Identify which cell holds the provided text, then report its [x, y] central coordinate. 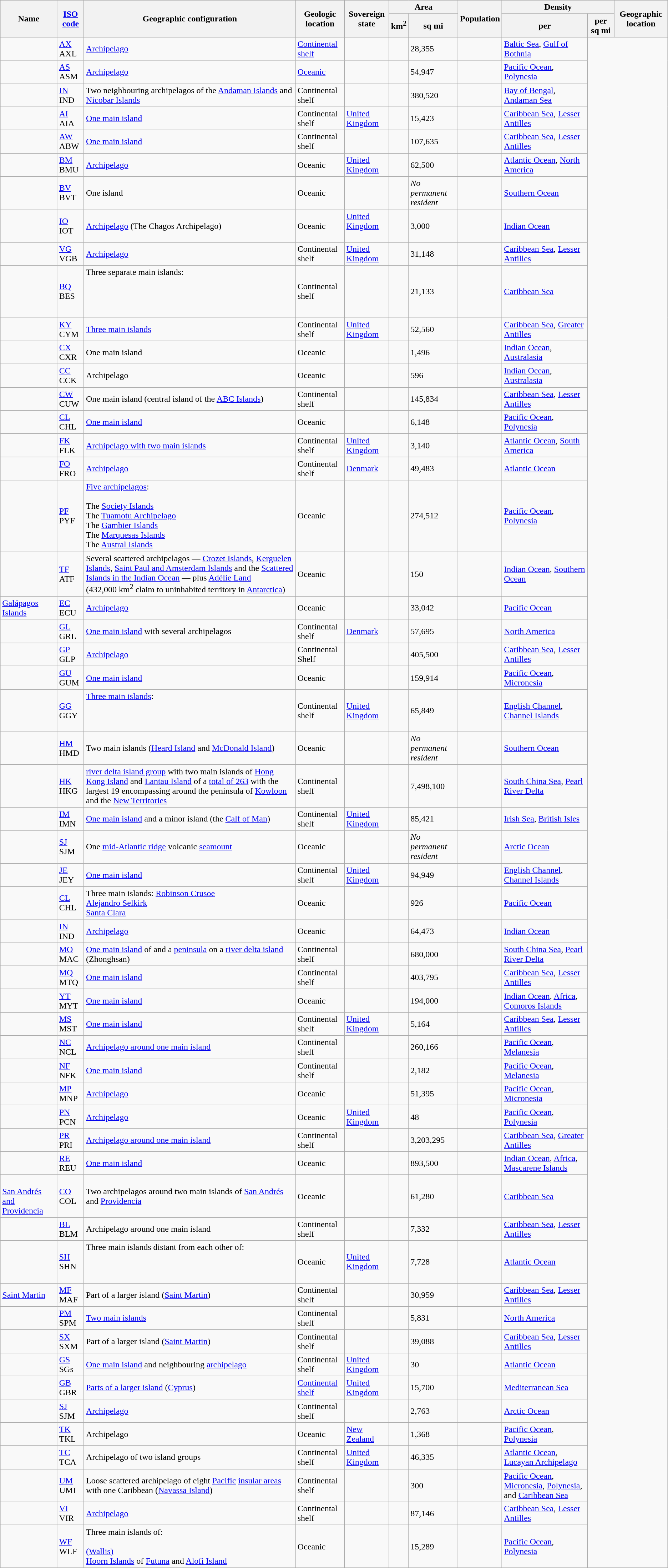
274,512 [433, 516]
107,635 [433, 141]
IMIMN [71, 819]
AXAXL [71, 49]
Parts of a larger island (Cyprus) [190, 1387]
30 [433, 1365]
AIAIA [71, 119]
BVBVT [71, 193]
Atlantic Ocean, Lucayan Archipelago [545, 1457]
5,831 [433, 1318]
Archipelago (The Chagos Archipelago) [190, 226]
Archipelago of two island groups [190, 1457]
52,560 [433, 329]
Atlantic Ocean, North America [545, 165]
WFWLF [71, 1547]
Indian Ocean, Southern Ocean [545, 574]
Two archipelagos around two main islands of San Andrés and Providencia [190, 1196]
31,148 [433, 253]
15,700 [433, 1387]
Geologic location [320, 19]
GUGUM [71, 678]
403,795 [433, 978]
Sovereign state [367, 19]
Two main islands (Heard Island and McDonald Island) [190, 748]
61,280 [433, 1196]
65,849 [433, 710]
FOFRO [71, 468]
3,203,295 [433, 1140]
KYCYM [71, 329]
HKHKG [71, 786]
7,728 [433, 1262]
AWABW [71, 141]
New Zealand [367, 1434]
Archipelago with two main islands [190, 446]
Atlantic Ocean, South America [545, 446]
7,498,100 [433, 786]
MFMAF [71, 1295]
893,500 [433, 1163]
SXSXM [71, 1341]
Name [29, 19]
46,335 [433, 1457]
Indian Ocean, Africa, Comoros Islands [545, 1000]
33,042 [433, 608]
21,133 [433, 291]
Indian Ocean, Africa, Mascarene Islands [545, 1163]
COCOL [71, 1196]
Geographic location [641, 19]
VIVIR [71, 1514]
145,834 [433, 399]
Two neighbouring archipelagos of the Andaman Islands and Nicobar Islands [190, 95]
per sq mi [601, 26]
2,763 [433, 1411]
MSMST [71, 1024]
per [545, 26]
Three main islands: [190, 710]
596 [433, 376]
7,332 [433, 1229]
One main island with several archipelagos [190, 631]
3,140 [433, 446]
300 [433, 1486]
Population [480, 19]
39,088 [433, 1341]
Saint Martin [29, 1295]
sq mi [433, 26]
One main island and a minor island (the Calf of Man) [190, 819]
54,947 [433, 72]
BMBMU [71, 165]
IOIOT [71, 226]
2,182 [433, 1070]
Irish Sea, British Isles [545, 819]
TKTKL [71, 1434]
ASASM [71, 72]
49,483 [433, 468]
64,473 [433, 931]
Density [558, 7]
Loose scattered archipelago of eight Pacific insular areas with one Caribbean (Navassa Island) [190, 1486]
UMUMI [71, 1486]
15,423 [433, 119]
62,500 [433, 165]
CCCCK [71, 376]
87,146 [433, 1514]
30,959 [433, 1295]
Mediterranean Sea [545, 1387]
Continental Shelf [320, 655]
Bay of Bengal, Andaman Sea [545, 95]
GSSGs [71, 1365]
48 [433, 1117]
One main island (central island of the ABC Islands) [190, 399]
Three main islands [190, 329]
150 [433, 574]
Pacific Ocean, Micronesia, Polynesia, and Caribbean Sea [545, 1486]
15,289 [433, 1547]
680,000 [433, 954]
CWCUW [71, 399]
ISO code [71, 19]
380,520 [433, 95]
51,395 [433, 1094]
GBGBR [71, 1387]
926 [433, 903]
6,148 [433, 422]
1,496 [433, 353]
28,355 [433, 49]
GLGRL [71, 631]
HMHMD [71, 748]
TFATF [71, 574]
1,368 [433, 1434]
One main island and neighbouring archipelago [190, 1365]
One island [190, 193]
San Andrés and Providencia [29, 1196]
3,000 [433, 226]
MOMAC [71, 954]
SHSHN [71, 1262]
One main island of and a peninsula on a river delta island (Zhonghsan) [190, 954]
CXCXR [71, 353]
GPGLP [71, 655]
One mid-Atlantic ridge volcanic seamount [190, 847]
405,500 [433, 655]
94,949 [433, 875]
JEJEY [71, 875]
5,164 [433, 1024]
ECECU [71, 608]
TCTCA [71, 1457]
km2 [399, 26]
NFNFK [71, 1070]
MPMNP [71, 1094]
BQBES [71, 291]
Three main islands: Robinson CrusoeAlejandro SelkirkSanta Clara [190, 903]
85,421 [433, 819]
Area [423, 7]
260,166 [433, 1047]
PNPCN [71, 1117]
PFPYF [71, 516]
Three main islands of: (Wallis)Hoorn Islands of Futuna and Alofi Island [190, 1547]
Baltic Sea, Gulf of Bothnia [545, 49]
BLBLM [71, 1229]
Galápagos Islands [29, 608]
PRPRI [71, 1140]
REREU [71, 1163]
159,914 [433, 678]
Two main islands [190, 1318]
NCNCL [71, 1047]
MQMTQ [71, 978]
Five archipelagos: The Society Islands The Tuamotu Archipelago The Gambier Islands The Marquesas Islands The Austral Islands [190, 516]
57,695 [433, 631]
Three separate main islands: [190, 291]
VGVGB [71, 253]
GGGGY [71, 710]
Three main islands distant from each other of: [190, 1262]
Geographic configuration [190, 19]
FKFLK [71, 446]
194,000 [433, 1000]
YTMYT [71, 1000]
PMSPM [71, 1318]
